Return the [X, Y] coordinate for the center point of the cell that contains the specified text.  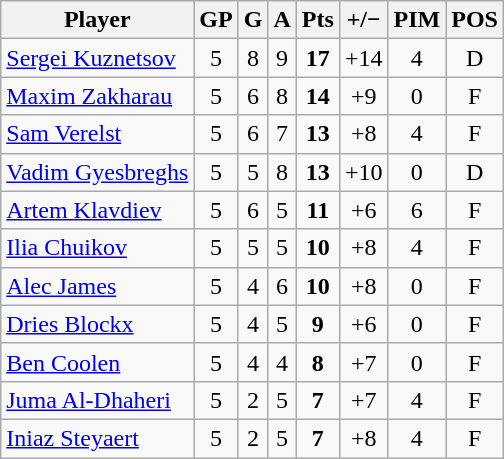
Alec James [98, 286]
Pts [318, 20]
14 [318, 96]
Iniaz Steyaert [98, 438]
Vadim Gyesbreghs [98, 172]
Juma Al-Dhaheri [98, 400]
+9 [364, 96]
+14 [364, 58]
Ilia Chuikov [98, 248]
Sergei Kuznetsov [98, 58]
POS [475, 20]
PIM [417, 20]
Artem Klavdiev [98, 210]
+10 [364, 172]
A [282, 20]
Player [98, 20]
17 [318, 58]
Dries Blockx [98, 324]
GP [216, 20]
G [253, 20]
Maxim Zakharau [98, 96]
+/− [364, 20]
Ben Coolen [98, 362]
Sam Verelst [98, 134]
11 [318, 210]
